Provide the [X, Y] coordinate of the cell's center where the given text is located.  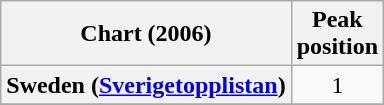
Peakposition [337, 34]
Chart (2006) [146, 34]
Sweden (Sverigetopplistan) [146, 85]
1 [337, 85]
